Return [x, y] of the center of cell containing provided text 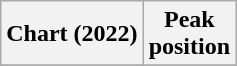
Chart (2022) [72, 34]
Peakposition [189, 34]
